Locate the cell with the specified text and output its (X, Y) center coordinate. 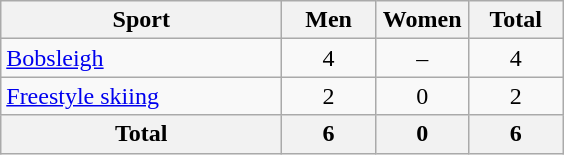
Freestyle skiing (142, 96)
Women (422, 20)
– (422, 58)
Men (329, 20)
Sport (142, 20)
Bobsleigh (142, 58)
